Return the [X, Y] coordinate for the center point of the cell that contains the specified text.  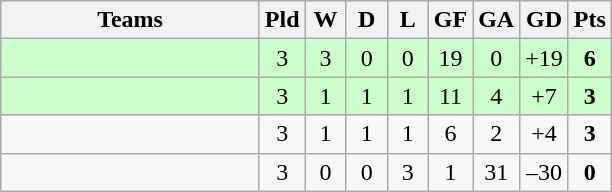
4 [496, 96]
2 [496, 134]
Pld [282, 20]
31 [496, 172]
+19 [544, 58]
19 [450, 58]
L [408, 20]
11 [450, 96]
Pts [590, 20]
D [366, 20]
–30 [544, 172]
+4 [544, 134]
GA [496, 20]
GF [450, 20]
GD [544, 20]
+7 [544, 96]
W [326, 20]
Teams [130, 20]
